Identify which cell holds the provided text, then report its (x, y) central coordinate. 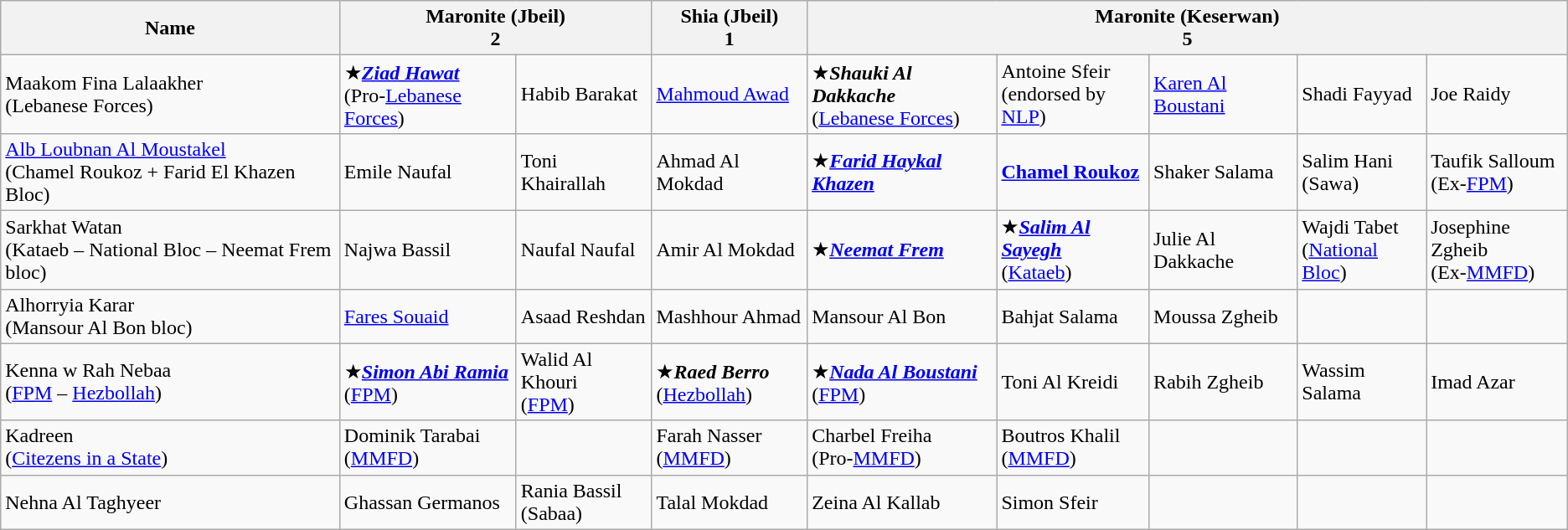
Ghassan Germanos (427, 502)
Sarkhat Watan(Kataeb – National Bloc – Neemat Frem bloc) (171, 250)
Talal Mokdad (730, 502)
Maronite (Jbeil)2 (496, 28)
Salim Hani(Sawa) (1362, 172)
★Shauki Al Dakkache(Lebanese Forces) (902, 95)
Zeina Al Kallab (902, 502)
Antoine Sfeir(endorsed by NLP) (1073, 95)
Name (171, 28)
Toni Al Kreidi (1073, 382)
Ahmad Al Mokdad (730, 172)
Kadreen(Citezens in a State) (171, 447)
Josephine Zgheib(Ex-MMFD) (1498, 250)
Charbel Freiha(Pro-MMFD) (902, 447)
★Ziad Hawat(Pro-Lebanese Forces) (427, 95)
Shia (Jbeil)1 (730, 28)
★Neemat Frem (902, 250)
Simon Sfeir (1073, 502)
Dominik Tarabai(MMFD) (427, 447)
Mahmoud Awad (730, 95)
Moussa Zgheib (1223, 316)
Wassim Salama (1362, 382)
Wajdi Tabet(National Bloc) (1362, 250)
Amir Al Mokdad (730, 250)
Nehna Al Taghyeer (171, 502)
Boutros Khalil(MMFD) (1073, 447)
Shaker Salama (1223, 172)
Farah Nasser(MMFD) (730, 447)
Bahjat Salama (1073, 316)
Alhorryia Karar(Mansour Al Bon bloc) (171, 316)
Najwa Bassil (427, 250)
★Simon Abi Ramia(FPM) (427, 382)
Naufal Naufal (584, 250)
Taufik Salloum(Ex-FPM) (1498, 172)
Maakom Fina Lalaakher(Lebanese Forces) (171, 95)
Chamel Roukoz (1073, 172)
Mashhour Ahmad (730, 316)
Rania Bassil(Sabaa) (584, 502)
★Salim Al Sayegh(Kataeb) (1073, 250)
Maronite (Keserwan)5 (1188, 28)
Rabih Zgheib (1223, 382)
Alb Loubnan Al Moustakel(Chamel Roukoz + Farid El Khazen Bloc) (171, 172)
★Farid Haykal Khazen (902, 172)
Emile Naufal (427, 172)
★Nada Al Boustani(FPM) (902, 382)
Toni Khairallah (584, 172)
Karen Al Boustani (1223, 95)
Imad Azar (1498, 382)
Mansour Al Bon (902, 316)
Julie Al Dakkache (1223, 250)
Kenna w Rah Nebaa(FPM – Hezbollah) (171, 382)
Asaad Reshdan (584, 316)
Walid Al Khouri(FPM) (584, 382)
Habib Barakat (584, 95)
Shadi Fayyad (1362, 95)
Joe Raidy (1498, 95)
Fares Souaid (427, 316)
★Raed Berro(Hezbollah) (730, 382)
